Provide the (X, Y) coordinate of the cell's center where the given text is located.  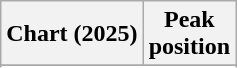
Peakposition (189, 34)
Chart (2025) (72, 34)
